Identify which cell holds the provided text, then report its (X, Y) central coordinate. 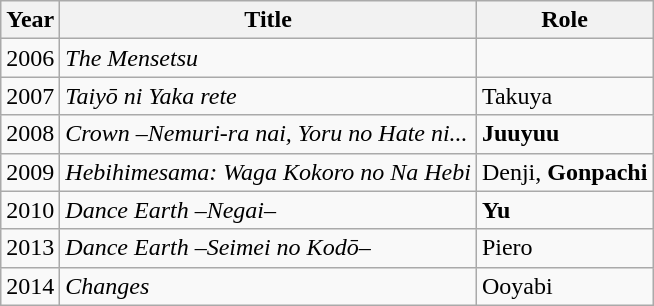
Year (30, 20)
2009 (30, 172)
2010 (30, 210)
Dance Earth –Negai– (268, 210)
2014 (30, 286)
The Mensetsu (268, 58)
Juuyuu (564, 134)
Changes (268, 286)
2008 (30, 134)
Taiyō ni Yaka rete (268, 96)
Piero (564, 248)
2006 (30, 58)
Ooyabi (564, 286)
Role (564, 20)
Dance Earth –Seimei no Kodō– (268, 248)
Hebihimesama: Waga Kokoro no Na Hebi (268, 172)
2013 (30, 248)
Title (268, 20)
2007 (30, 96)
Denji, Gonpachi (564, 172)
Crown –Nemuri-ra nai, Yoru no Hate ni... (268, 134)
Takuya (564, 96)
Yu (564, 210)
